Search for the cell housing the specified text and yield its [X, Y] center coordinate. 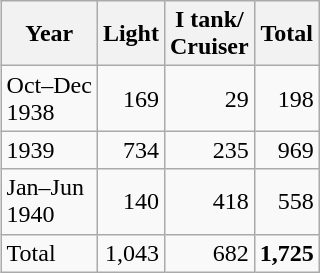
969 [286, 150]
1,043 [130, 253]
682 [209, 253]
1,725 [286, 253]
1939 [49, 150]
Oct–Dec1938 [49, 98]
418 [209, 202]
29 [209, 98]
734 [130, 150]
Jan–Jun1940 [49, 202]
235 [209, 150]
Light [130, 34]
Year [49, 34]
558 [286, 202]
140 [130, 202]
I tank/Cruiser [209, 34]
198 [286, 98]
169 [130, 98]
